Pinpoint the cell where the given text exists, returning its [x, y] midpoint coordinate. 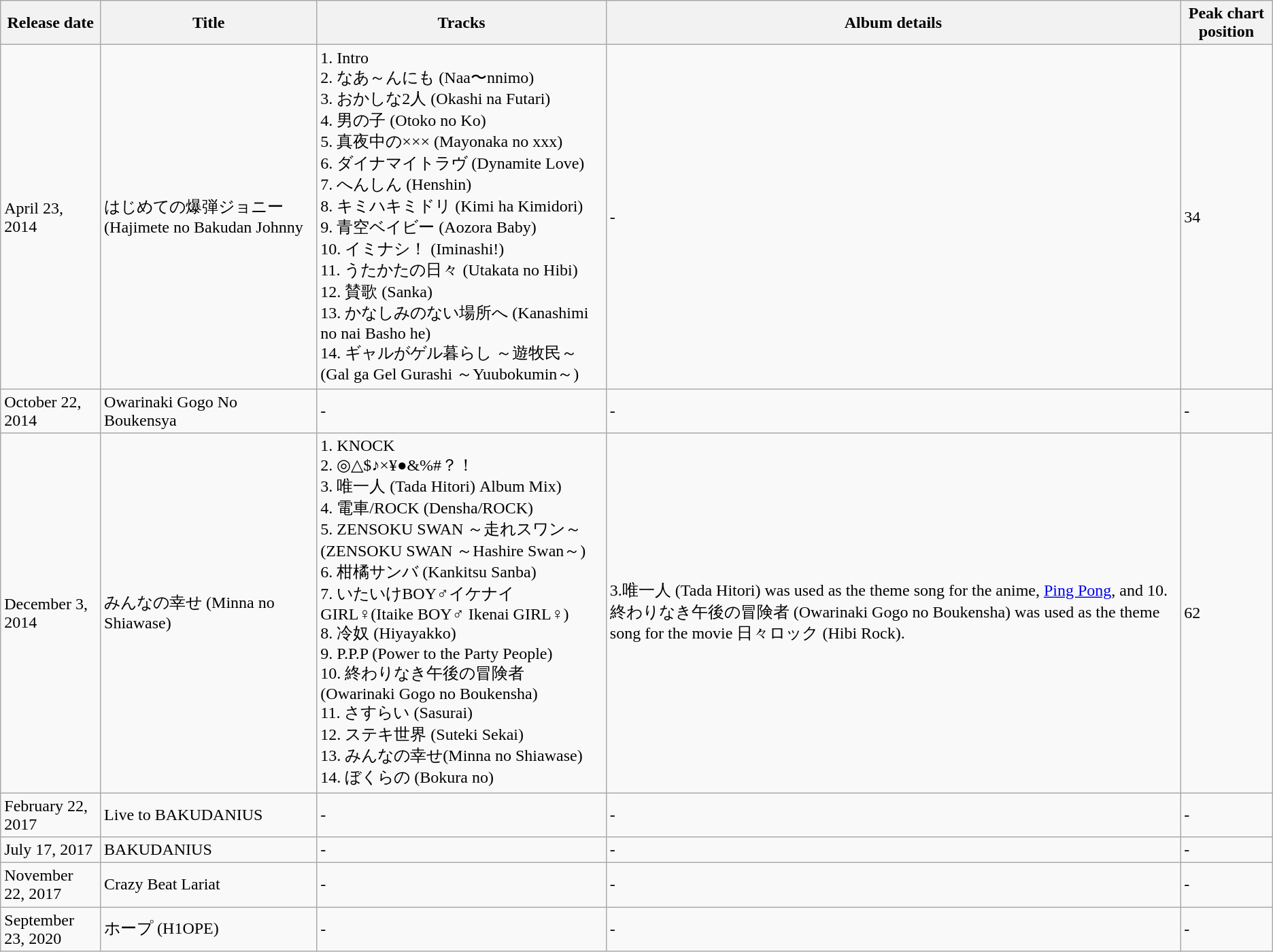
Tracks [461, 23]
Owarinaki Gogo No Boukensya [209, 411]
Release date [50, 23]
ホープ (H1OPE) [209, 929]
December 3, 2014 [50, 613]
はじめての爆弾ジョニー (Hajimete no Bakudan Johnny [209, 217]
BAKUDANIUS [209, 850]
34 [1227, 217]
Crazy Beat Lariat [209, 885]
Album details [893, 23]
Live to BAKUDANIUS [209, 815]
July 17, 2017 [50, 850]
April 23, 2014 [50, 217]
みんなの幸せ (Minna no Shiawase) [209, 613]
October 22, 2014 [50, 411]
September 23, 2020 [50, 929]
November 22, 2017 [50, 885]
Title [209, 23]
Peak chart position [1227, 23]
62 [1227, 613]
February 22, 2017 [50, 815]
